Find where the given text appears and provide that cell's center as [X, Y] coordinate. 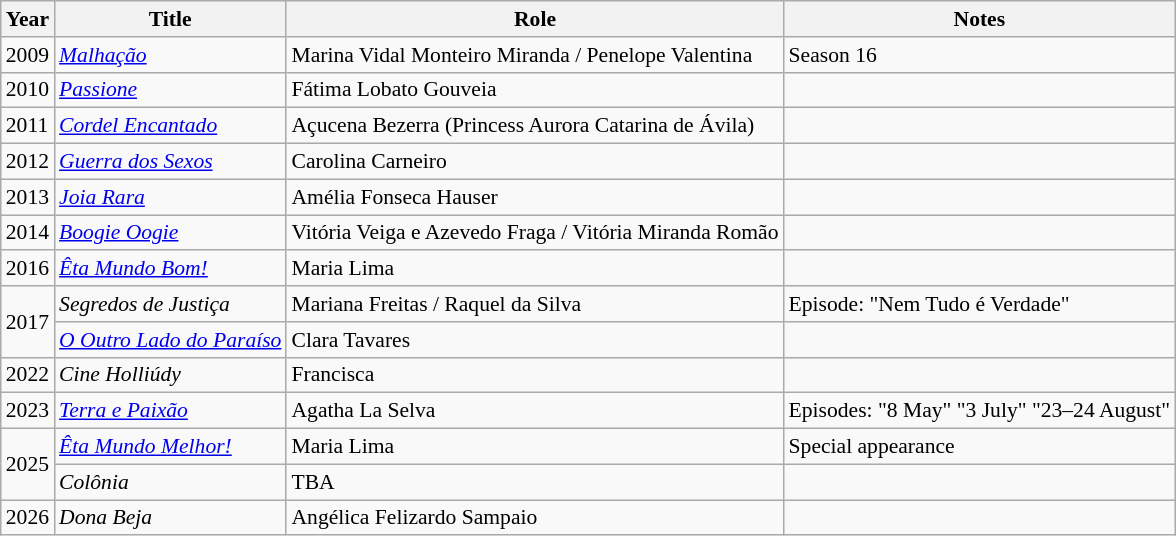
Passione [170, 90]
Terra e Paixão [170, 411]
2026 [28, 518]
2014 [28, 233]
Colônia [170, 482]
2025 [28, 464]
Carolina Carneiro [534, 162]
2016 [28, 269]
Season 16 [980, 55]
Role [534, 19]
Malhação [170, 55]
Fátima Lobato Gouveia [534, 90]
Êta Mundo Bom! [170, 269]
Year [28, 19]
Joia Rara [170, 197]
Marina Vidal Monteiro Miranda / Penelope Valentina [534, 55]
2011 [28, 126]
Dona Beja [170, 518]
Angélica Felizardo Sampaio [534, 518]
Vitória Veiga e Azevedo Fraga / Vitória Miranda Romão [534, 233]
Cine Holliúdy [170, 375]
Êta Mundo Melhor! [170, 447]
Boogie Oogie [170, 233]
Title [170, 19]
TBA [534, 482]
Açucena Bezerra (Princess Aurora Catarina de Ávila) [534, 126]
Clara Tavares [534, 340]
2010 [28, 90]
2022 [28, 375]
Notes [980, 19]
Mariana Freitas / Raquel da Silva [534, 304]
O Outro Lado do Paraíso [170, 340]
Segredos de Justiça [170, 304]
Guerra dos Sexos [170, 162]
Special appearance [980, 447]
2023 [28, 411]
2012 [28, 162]
Amélia Fonseca Hauser [534, 197]
Cordel Encantado [170, 126]
Agatha La Selva [534, 411]
Francisca [534, 375]
2017 [28, 322]
Episode: "Nem Tudo é Verdade" [980, 304]
Episodes: "8 May" "3 July" "23–24 August" [980, 411]
2013 [28, 197]
2009 [28, 55]
